Identify which cell holds the provided text, then report its [x, y] central coordinate. 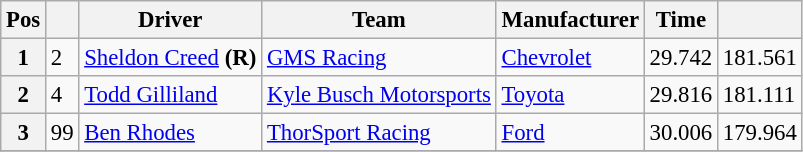
30.006 [680, 133]
Ben Rhodes [170, 133]
GMS Racing [380, 58]
99 [62, 133]
29.816 [680, 95]
3 [24, 133]
Ford [570, 133]
Kyle Busch Motorsports [380, 95]
29.742 [680, 58]
1 [24, 58]
Manufacturer [570, 20]
Todd Gilliland [170, 95]
181.561 [760, 58]
Driver [170, 20]
181.111 [760, 95]
Pos [24, 20]
Toyota [570, 95]
ThorSport Racing [380, 133]
Team [380, 20]
Chevrolet [570, 58]
4 [62, 95]
Time [680, 20]
Sheldon Creed (R) [170, 58]
179.964 [760, 133]
